Extract the (x, y) coordinate from the center of the cell holding the provided text.  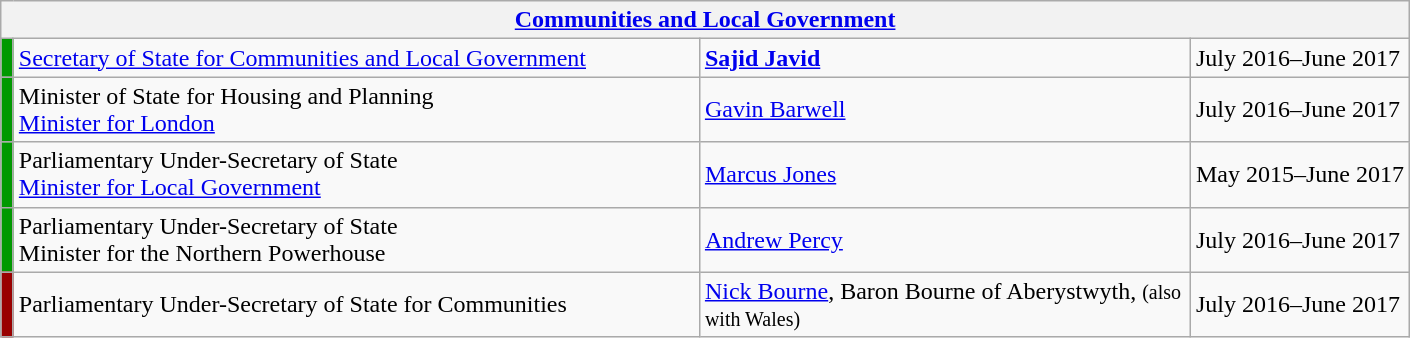
Marcus Jones (944, 174)
May 2015–June 2017 (1300, 174)
Gavin Barwell (944, 110)
Sajid Javid (944, 58)
Andrew Percy (944, 240)
Parliamentary Under-Secretary of State Minister for Local Government (356, 174)
Nick Bourne, Baron Bourne of Aberystwyth, (also with Wales) (944, 304)
Minister of State for Housing and Planning Minister for London (356, 110)
Parliamentary Under-Secretary of State for Communities (356, 304)
Secretary of State for Communities and Local Government (356, 58)
Communities and Local Government (706, 20)
Parliamentary Under-Secretary of State Minister for the Northern Powerhouse (356, 240)
